For the text-containing cell, return its midpoint in [x, y] coordinate format. 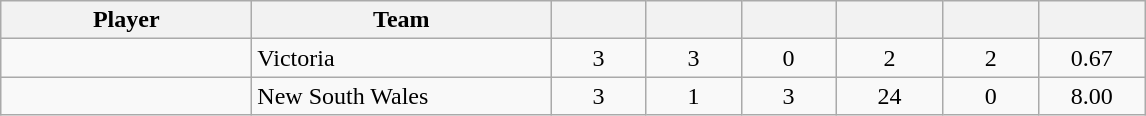
1 [694, 96]
24 [890, 96]
8.00 [1092, 96]
Team [402, 20]
Victoria [402, 58]
New South Wales [402, 96]
Player [126, 20]
0.67 [1092, 58]
